Locate the cell with the specified text and output its (x, y) center coordinate. 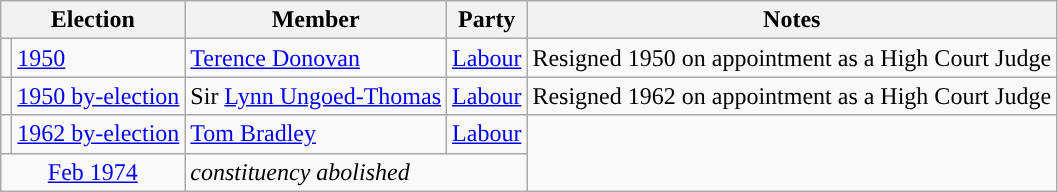
Member (316, 20)
1950 (98, 58)
Resigned 1962 on appointment as a High Court Judge (792, 96)
Notes (792, 20)
Party (487, 20)
1962 by-election (98, 134)
Sir Lynn Ungoed-Thomas (316, 96)
Resigned 1950 on appointment as a High Court Judge (792, 58)
1950 by-election (98, 96)
Election (93, 20)
Terence Donovan (316, 58)
Tom Bradley (316, 134)
constituency abolished (356, 172)
Feb 1974 (93, 172)
